Extract the (x, y) coordinate from the center of the cell holding the provided text.  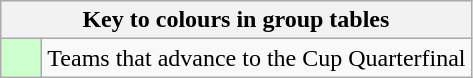
Teams that advance to the Cup Quarterfinal (256, 58)
Key to colours in group tables (236, 20)
